Pinpoint the cell where the given text exists, returning its (x, y) midpoint coordinate. 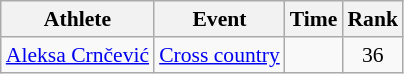
36 (372, 55)
Event (220, 19)
Cross country (220, 55)
Athlete (78, 19)
Aleksa Crnčević (78, 55)
Rank (372, 19)
Time (314, 19)
